Return (X, Y) of the center of cell containing provided text 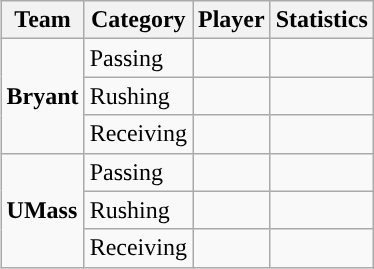
Category (138, 20)
Player (231, 20)
Bryant (42, 96)
UMass (42, 210)
Team (42, 20)
Statistics (322, 20)
